Output the [X, Y] coordinate of the center of the cell containing the given text.  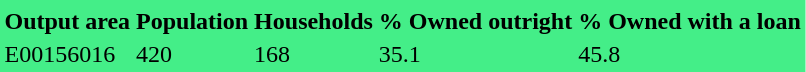
E00156016 [68, 54]
45.8 [690, 54]
35.1 [475, 54]
% Owned with a loan [690, 21]
168 [314, 54]
Population [192, 21]
Output area [68, 21]
Households [314, 21]
% Owned outright [475, 21]
420 [192, 54]
